Identify which cell holds the provided text, then report its [X, Y] central coordinate. 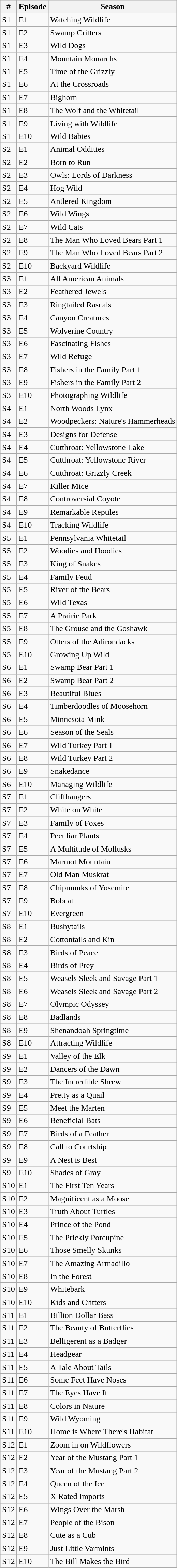
Wild Cats [113, 227]
Magnificent as a Moose [113, 1198]
The Grouse and the Goshawk [113, 629]
Home is Where There's Habitat [113, 1432]
Woodies and Hoodies [113, 551]
River of the Bears [113, 590]
Animal Oddities [113, 149]
Wolverine Country [113, 330]
Headgear [113, 1354]
The Incredible Shrew [113, 1082]
Beneficial Bats [113, 1121]
Watching Wildlife [113, 20]
Snakedance [113, 771]
Cottontails and Kin [113, 939]
Timberdoodles of Moosehorn [113, 706]
Remarkable Reptiles [113, 512]
Swamp Bear Part 1 [113, 667]
Managing Wildlife [113, 784]
Birds of a Feather [113, 1134]
Minnesota Mink [113, 719]
Backyard Wildlife [113, 266]
Wild Texas [113, 603]
Weasels Sleek and Savage Part 1 [113, 978]
The Eyes Have It [113, 1393]
Antlered Kingdom [113, 201]
Attracting Wildlife [113, 1043]
Wild Turkey Part 2 [113, 758]
Designs for Defense [113, 434]
Shades of Gray [113, 1173]
Those Smelly Skunks [113, 1250]
Wild Refuge [113, 356]
Swamp Bear Part 2 [113, 680]
Bighorn [113, 97]
Family Feud [113, 577]
A Multitude of Mollusks [113, 849]
Just Little Varmints [113, 1548]
Badlands [113, 1017]
Bobcat [113, 901]
Hog Wild [113, 188]
The Beauty of Butterflies [113, 1328]
North Woods Lynx [113, 408]
At the Crossroads [113, 84]
Photographing Wildlife [113, 395]
Ringtailed Rascals [113, 305]
Wild Dogs [113, 46]
Tracking Wildlife [113, 525]
The Wolf and the Whitetail [113, 110]
Wild Turkey Part 1 [113, 745]
In the Forest [113, 1276]
Swamp Critters [113, 33]
Chipmunks of Yosemite [113, 888]
Year of the Mustang Part 1 [113, 1458]
The Man Who Loved Bears Part 2 [113, 253]
Wild Babies [113, 136]
Birds of Prey [113, 965]
Shenandoah Springtime [113, 1030]
Old Man Muskrat [113, 875]
Truth About Turtles [113, 1212]
Woodpeckers: Nature's Hammerheads [113, 421]
Mountain Monarchs [113, 59]
Cutthroat: Yellowstone Lake [113, 447]
X Rated Imports [113, 1497]
Olympic Odyssey [113, 1004]
White on White [113, 810]
Wild Wings [113, 214]
Bushytails [113, 926]
Call to Courtship [113, 1147]
Billion Dollar Bass [113, 1315]
Season [113, 7]
Cliffhangers [113, 797]
Wild Wyoming [113, 1419]
Otters of the Adirondacks [113, 642]
Pretty as a Quail [113, 1095]
Whitebark [113, 1289]
Cute as a Cub [113, 1535]
Year of the Mustang Part 2 [113, 1471]
# [9, 7]
Episode [32, 7]
Pennsylvania Whitetail [113, 538]
A Prairie Park [113, 616]
A Tale About Tails [113, 1367]
The First Ten Years [113, 1185]
Dancers of the Dawn [113, 1069]
People of the Bison [113, 1522]
Family of Foxes [113, 823]
All American Animals [113, 279]
Meet the Marten [113, 1108]
The Amazing Armadillo [113, 1263]
Colors in Nature [113, 1406]
Canyon Creatures [113, 318]
Evergreen [113, 914]
Weasels Sleek and Savage Part 2 [113, 991]
Some Feet Have Noses [113, 1380]
Fishers in the Family Part 1 [113, 369]
Controversial Coyote [113, 499]
The Bill Makes the Bird [113, 1561]
Fascinating Fishes [113, 343]
King of Snakes [113, 564]
Season of the Seals [113, 732]
Zoom in on Wildflowers [113, 1445]
Killer Mice [113, 486]
Beautiful Blues [113, 693]
Wings Over the Marsh [113, 1509]
Marmot Mountain [113, 862]
Living with Wildlife [113, 123]
Belligerent as a Badger [113, 1341]
Feathered Jewels [113, 292]
Time of the Grizzly [113, 71]
A Nest is Best [113, 1160]
Birds of Peace [113, 952]
Born to Run [113, 162]
Cutthroat: Yellowstone River [113, 460]
Prince of the Pond [113, 1225]
Growing Up Wild [113, 654]
Cutthroat: Grizzly Creek [113, 473]
The Prickly Porcupine [113, 1238]
The Man Who Loved Bears Part 1 [113, 240]
Fishers in the Family Part 2 [113, 383]
Kids and Critters [113, 1302]
Queen of the Ice [113, 1484]
Peculiar Plants [113, 836]
Owls: Lords of Darkness [113, 175]
Valley of the Elk [113, 1056]
